Return the (X, Y) coordinate for the center point of the cell that contains the specified text.  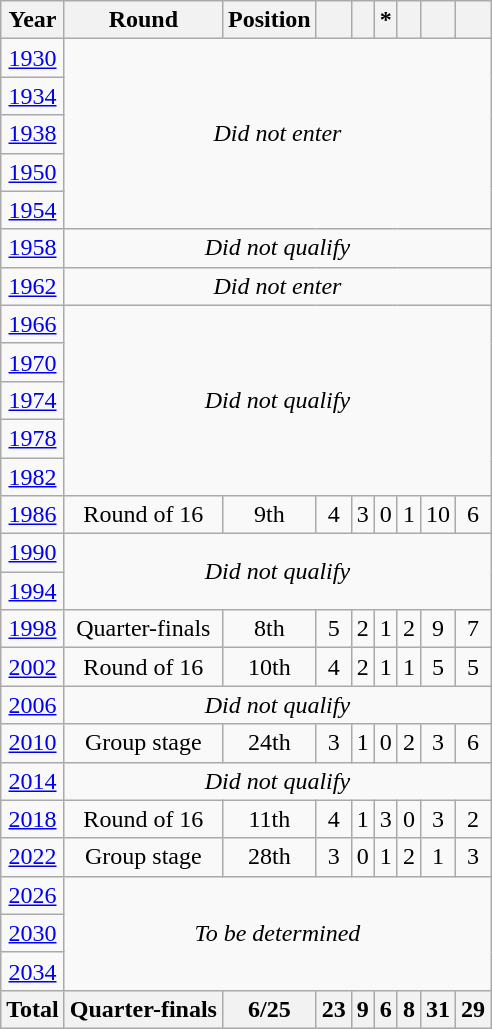
23 (334, 1009)
Position (269, 20)
Year (33, 20)
2010 (33, 743)
11th (269, 819)
1950 (33, 172)
1930 (33, 58)
1978 (33, 438)
8th (269, 629)
10th (269, 667)
Total (33, 1009)
1934 (33, 96)
To be determined (277, 933)
29 (474, 1009)
2034 (33, 971)
2006 (33, 705)
1962 (33, 286)
8 (408, 1009)
2002 (33, 667)
2022 (33, 857)
1998 (33, 629)
1986 (33, 515)
6/25 (269, 1009)
1958 (33, 248)
10 (438, 515)
* (386, 20)
1990 (33, 553)
28th (269, 857)
9th (269, 515)
1966 (33, 324)
2030 (33, 933)
Round (143, 20)
7 (474, 629)
24th (269, 743)
2026 (33, 895)
2018 (33, 819)
2014 (33, 781)
1974 (33, 400)
1938 (33, 134)
1970 (33, 362)
1982 (33, 477)
1994 (33, 591)
31 (438, 1009)
1954 (33, 210)
